Output the (X, Y) coordinate of the center of the cell containing the given text.  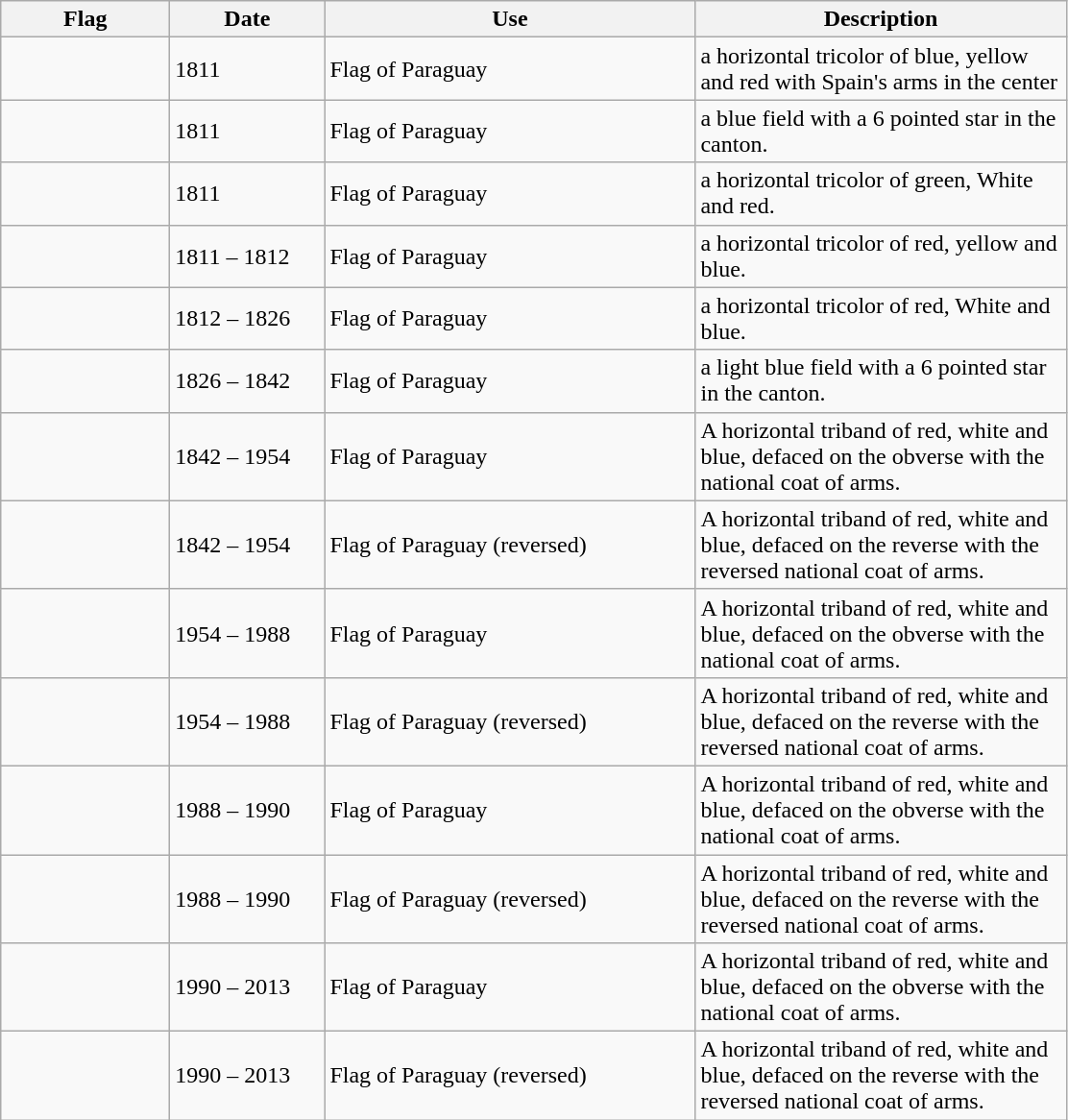
a horizontal tricolor of green, White and red. (881, 194)
1811 – 1812 (248, 256)
a light blue field with a 6 pointed star in the canton. (881, 380)
1826 – 1842 (248, 380)
1812 – 1826 (248, 319)
Use (510, 19)
a horizontal tricolor of red, yellow and blue. (881, 256)
Date (248, 19)
Flag (85, 19)
a horizontal tricolor of blue, yellow and red with Spain's arms in the center (881, 69)
a horizontal tricolor of red, White and blue. (881, 319)
a blue field with a 6 pointed star in the canton. (881, 131)
Description (881, 19)
